Scan for the cell matching the given text and deliver its (X, Y) coordinate at center. 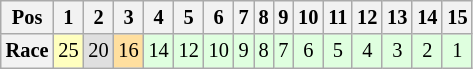
11 (338, 17)
Race (28, 51)
20 (98, 51)
25 (68, 51)
Pos (28, 17)
16 (129, 51)
13 (397, 17)
15 (457, 17)
